From the cell containing the given text, extract its center point as (X, Y) coordinate. 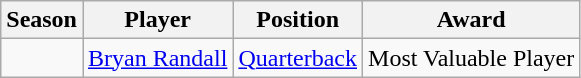
Season (42, 20)
Bryan Randall (157, 58)
Position (298, 20)
Award (472, 20)
Quarterback (298, 58)
Most Valuable Player (472, 58)
Player (157, 20)
